Determine the (X, Y) coordinate at the center of the cell enclosing the given text.  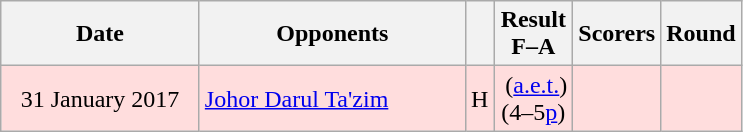
Scorers (617, 34)
Round (701, 34)
(a.e.t.)(4–5p) (534, 98)
31 January 2017 (100, 98)
Johor Darul Ta'zim (332, 98)
ResultF–A (534, 34)
Date (100, 34)
Opponents (332, 34)
H (479, 98)
